From the cell containing the given text, extract its center point as [X, Y] coordinate. 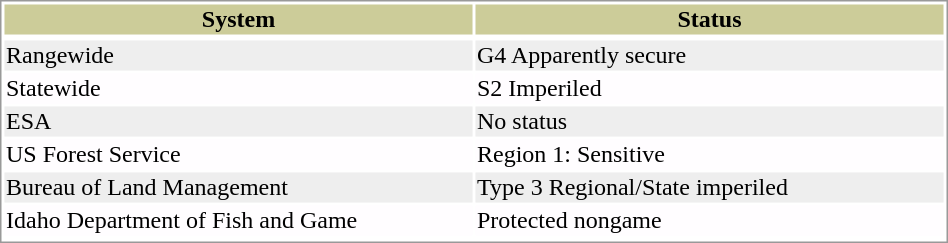
System [238, 19]
Bureau of Land Management [238, 187]
US Forest Service [238, 155]
Type 3 Regional/State imperiled [710, 187]
G4 Apparently secure [710, 55]
Region 1: Sensitive [710, 155]
Idaho Department of Fish and Game [238, 221]
Rangewide [238, 55]
Status [710, 19]
S2 Imperiled [710, 89]
Statewide [238, 89]
No status [710, 121]
Protected nongame [710, 221]
ESA [238, 121]
